Provide the (x, y) coordinate of the cell's center where the given text is located.  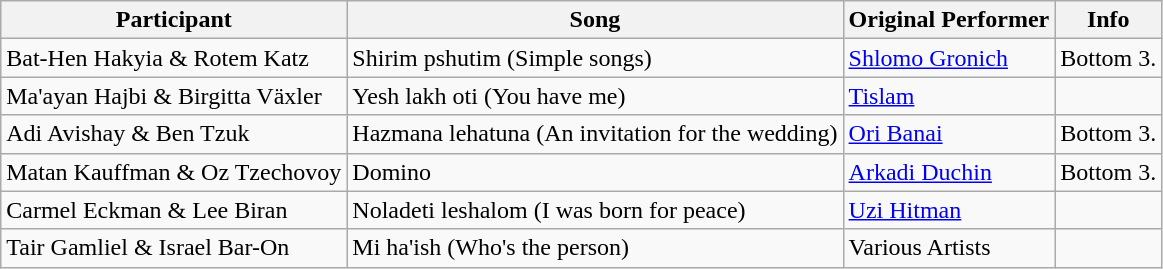
Mi ha'ish (Who's the person) (595, 248)
Yesh lakh oti (You have me) (595, 96)
Arkadi Duchin (949, 172)
Shlomo Gronich (949, 58)
Carmel Eckman & Lee Biran (174, 210)
Adi Avishay & Ben Tzuk (174, 134)
Matan Kauffman & Oz Tzechovoy (174, 172)
Info (1108, 20)
Participant (174, 20)
Uzi Hitman (949, 210)
Noladeti leshalom (I was born for peace) (595, 210)
Tislam (949, 96)
Bat-Hen Hakyia & Rotem Katz (174, 58)
Tair Gamliel & Israel Bar-On (174, 248)
Original Performer (949, 20)
Ma'ayan Hajbi & Birgitta Växler (174, 96)
Domino (595, 172)
Ori Banai (949, 134)
Hazmana lehatuna (An invitation for the wedding) (595, 134)
Shirim pshutim (Simple songs) (595, 58)
Song (595, 20)
Various Artists (949, 248)
